Output the [X, Y] coordinate of the center of the cell containing the given text.  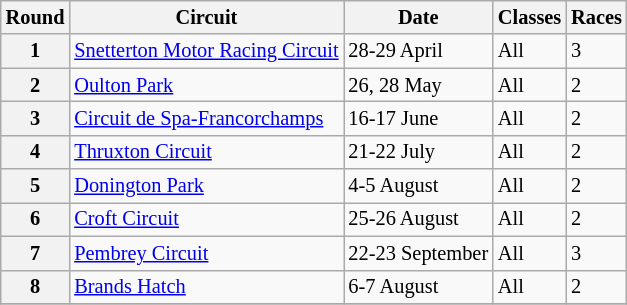
1 [36, 51]
4 [36, 152]
8 [36, 287]
16-17 June [419, 118]
Brands Hatch [206, 287]
26, 28 May [419, 85]
Round [36, 17]
4-5 August [419, 186]
Oulton Park [206, 85]
Circuit [206, 17]
Classes [530, 17]
6 [36, 219]
21-22 July [419, 152]
7 [36, 253]
Snetterton Motor Racing Circuit [206, 51]
5 [36, 186]
Date [419, 17]
Donington Park [206, 186]
25-26 August [419, 219]
Pembrey Circuit [206, 253]
Circuit de Spa-Francorchamps [206, 118]
Croft Circuit [206, 219]
6-7 August [419, 287]
28-29 April [419, 51]
Thruxton Circuit [206, 152]
Races [596, 17]
22-23 September [419, 253]
